Pinpoint the cell where the given text exists, returning its [x, y] midpoint coordinate. 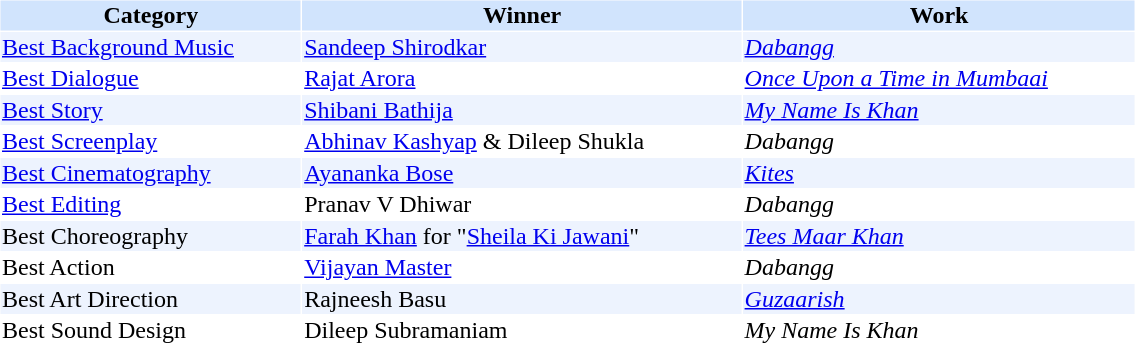
Shibani Bathija [522, 110]
Rajat Arora [522, 79]
Best Cinematography [150, 173]
Winner [522, 15]
Work [939, 15]
Ayananka Bose [522, 173]
Best Screenplay [150, 141]
Best Background Music [150, 47]
Best Action [150, 267]
Best Choreography [150, 236]
Farah Khan for "Sheila Ki Jawani" [522, 236]
My Name Is Khan [939, 110]
Best Story [150, 110]
Category [150, 15]
Pranav V Dhiwar [522, 205]
Best Editing [150, 205]
Guzaarish [939, 299]
Best Dialogue [150, 79]
Abhinav Kashyap & Dileep Shukla [522, 141]
Once Upon a Time in Mumbaai [939, 79]
Vijayan Master [522, 267]
Sandeep Shirodkar [522, 47]
Tees Maar Khan [939, 236]
Best Art Direction [150, 299]
Kites [939, 173]
Rajneesh Basu [522, 299]
